Determine the (x, y) coordinate at the center of the cell enclosing the given text.  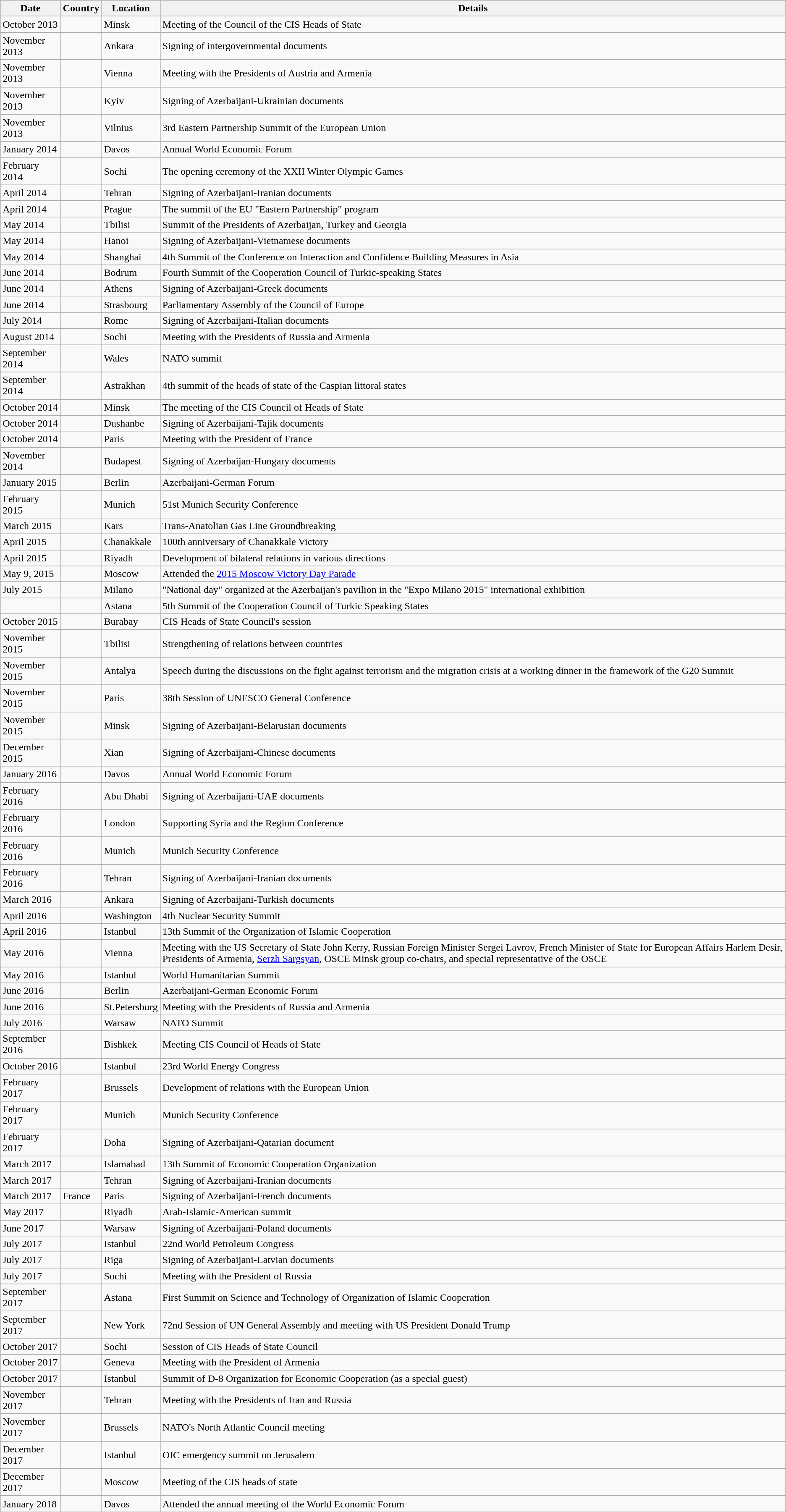
13th Summit of the Organization of Islamic Cooperation (473, 932)
Speech during the discussions on the fight against terrorism and the migration crisis at a working dinner in the framework of the G20 Summit (473, 671)
Arab-Islamic-American summit (473, 1212)
5th Summit of the Cooperation Council of Turkic Speaking States (473, 606)
Signing of Azerbaijani-Italian documents (473, 321)
September 2016 (30, 1045)
January 2014 (30, 149)
February 2015 (30, 504)
Geneva (131, 1363)
Budapest (131, 461)
The summit of the EU "Eastern Partnership" program (473, 209)
Country (81, 8)
Chanakkale (131, 542)
OIC emergency summit on Jerusalem (473, 1454)
Signing of Azerbaijani-Tajik documents (473, 423)
3rd Eastern Partnership Summit of the European Union (473, 128)
October 2015 (30, 622)
Azerbaijani-German Forum (473, 482)
Signing of Azerbaijani-French documents (473, 1196)
Islamabad (131, 1164)
Location (131, 8)
Session of CIS Heads of State Council (473, 1347)
Riga (131, 1260)
The meeting of the CIS Council of Heads of State (473, 407)
4th summit of the heads of state of the Caspian littoral states (473, 385)
Antalya (131, 671)
51st Munich Security Conference (473, 504)
Azerbaijani-German Economic Forum (473, 991)
Signing of Azerbaijani-Belarusian documents (473, 726)
Abu Dhabi (131, 796)
February 2014 (30, 171)
Dushanbe (131, 423)
4th Nuclear Security Summit (473, 916)
Signing of Azerbaijani-Latvian documents (473, 1260)
May 9, 2015 (30, 574)
Signing of intergovernmental documents (473, 46)
Supporting Syria and the Region Conference (473, 823)
June 2017 (30, 1228)
Details (473, 8)
October 2016 (30, 1066)
Wales (131, 359)
Signing of Azerbaijani-Greek documents (473, 289)
Kars (131, 526)
Kyiv (131, 101)
Meeting with the President of France (473, 439)
Vilnius (131, 128)
NATO's North Atlantic Council meeting (473, 1428)
August 2014 (30, 337)
July 2015 (30, 590)
Development of relations with the European Union (473, 1087)
Parliamentary Assembly of the Council of Europe (473, 305)
July 2016 (30, 1023)
Meeting CIS Council of Heads of State (473, 1045)
Signing of Azerbaijani-Turkish documents (473, 899)
Hanoi (131, 241)
Summit of the Presidents of Azerbaijan, Turkey and Georgia (473, 225)
Astrakhan (131, 385)
World Humanitarian Summit (473, 975)
Attended the 2015 Moscow Victory Day Parade (473, 574)
The opening ceremony of the XXII Winter Olympic Games (473, 171)
March 2015 (30, 526)
Burabay (131, 622)
March 2016 (30, 899)
Bishkek (131, 1045)
Meeting with the President of Russia (473, 1276)
13th Summit of Economic Cooperation Organization (473, 1164)
Signing of Azerbaijani-Chinese documents (473, 752)
22nd World Petroleum Congress (473, 1244)
November 2014 (30, 461)
Signing of Azerbaijani-Qatarian document (473, 1142)
Rome (131, 321)
Strengthening of relations between countries (473, 643)
January 2016 (30, 774)
"National day" organized at the Azerbaijan's pavilion in the "Expo Milano 2015" international exhibition (473, 590)
Signing of Azerbaijani-UAE documents (473, 796)
Development of bilateral relations in various directions (473, 558)
July 2014 (30, 321)
Attended the annual meeting of the World Economic Forum (473, 1504)
January 2018 (30, 1504)
St.Petersburg (131, 1007)
Athens (131, 289)
Signing of Azerbaijani-Ukrainian documents (473, 101)
4th Summit of the Conference on Interaction and Confidence Building Measures in Asia (473, 257)
23rd World Energy Congress (473, 1066)
Signing of Azerbaijan-Hungary documents (473, 461)
CIS Heads of State Council's session (473, 622)
Prague (131, 209)
Meeting with the Presidents of Iran and Russia (473, 1400)
Meeting with the Presidents of Austria and Armenia (473, 73)
Shanghai (131, 257)
NATO summit (473, 359)
NATO Summit (473, 1023)
Meeting of the CIS heads of state (473, 1482)
January 2015 (30, 482)
New York (131, 1325)
Milano (131, 590)
Fourth Summit of the Cooperation Council of Turkic-speaking States (473, 273)
Signing of Azerbaijani-Vietnamese documents (473, 241)
December 2015 (30, 752)
France (81, 1196)
Trans-Anatolian Gas Line Groundbreaking (473, 526)
May 2017 (30, 1212)
Strasbourg (131, 305)
First Summit on Science and Technology of Organization of Islamic Cooperation (473, 1297)
Date (30, 8)
Meeting with the President of Armenia (473, 1363)
Bodrum (131, 273)
October 2013 (30, 24)
Xian (131, 752)
72nd Session of UN General Assembly and meeting with US President Donald Trump (473, 1325)
Washington (131, 916)
Meeting of the Council of the CIS Heads of State (473, 24)
London (131, 823)
Summit of D-8 Organization for Economic Cooperation (as a special guest) (473, 1378)
Signing of Azerbaijani-Poland documents (473, 1228)
Doha (131, 1142)
38th Session of UNESCO General Conference (473, 698)
100th anniversary of Chanakkale Victory (473, 542)
